Capture the cell that displays the provided text and extract its (x, y) central coordinate. 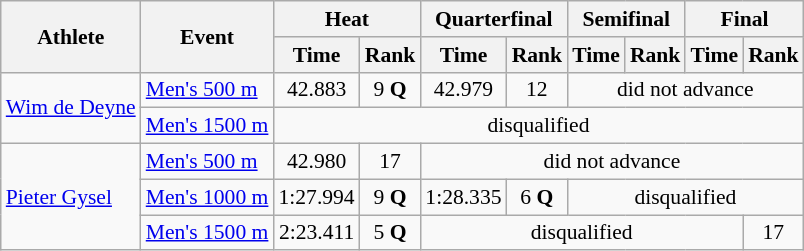
Athlete (71, 36)
Quarterfinal (494, 19)
42.883 (316, 90)
Heat (346, 19)
Men's 1000 m (208, 197)
2:23.411 (316, 233)
Event (208, 36)
42.979 (463, 90)
12 (538, 90)
Semifinal (626, 19)
1:27.994 (316, 197)
5 Q (390, 233)
Pieter Gysel (71, 198)
1:28.335 (463, 197)
42.980 (316, 162)
Wim de Deyne (71, 108)
6 Q (538, 197)
Final (744, 19)
